Scan for the cell matching the given text and deliver its [X, Y] coordinate at center. 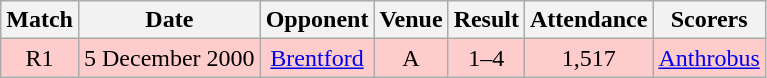
Venue [411, 20]
Date [169, 20]
Match [40, 20]
Attendance [589, 20]
Brentford [317, 58]
R1 [40, 58]
Scorers [709, 20]
1–4 [486, 58]
1,517 [589, 58]
Result [486, 20]
Anthrobus [709, 58]
Opponent [317, 20]
5 December 2000 [169, 58]
A [411, 58]
